Identify which cell holds the provided text, then report its (X, Y) central coordinate. 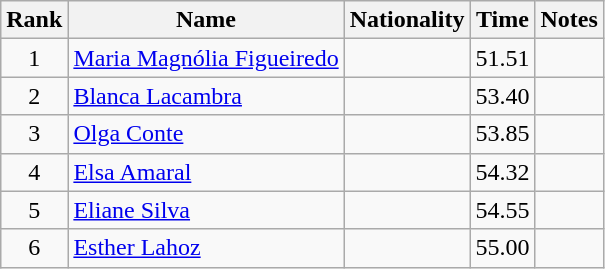
Nationality (407, 20)
1 (34, 58)
53.40 (502, 96)
Name (206, 20)
Blanca Lacambra (206, 96)
Olga Conte (206, 134)
55.00 (502, 248)
4 (34, 172)
Maria Magnólia Figueiredo (206, 58)
54.55 (502, 210)
53.85 (502, 134)
Rank (34, 20)
2 (34, 96)
Notes (569, 20)
54.32 (502, 172)
Elsa Amaral (206, 172)
51.51 (502, 58)
Eliane Silva (206, 210)
3 (34, 134)
Time (502, 20)
6 (34, 248)
5 (34, 210)
Esther Lahoz (206, 248)
